Provide the [x, y] coordinate of the cell's center where the given text is located.  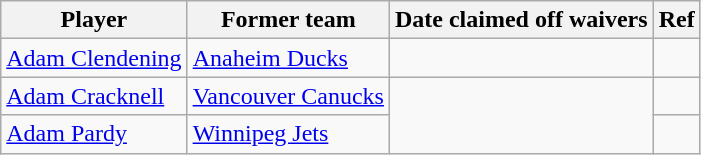
Adam Clendening [94, 58]
Former team [288, 20]
Vancouver Canucks [288, 96]
Adam Cracknell [94, 96]
Anaheim Ducks [288, 58]
Winnipeg Jets [288, 134]
Adam Pardy [94, 134]
Ref [676, 20]
Date claimed off waivers [521, 20]
Player [94, 20]
